Scan for the cell matching the given text and deliver its (X, Y) coordinate at center. 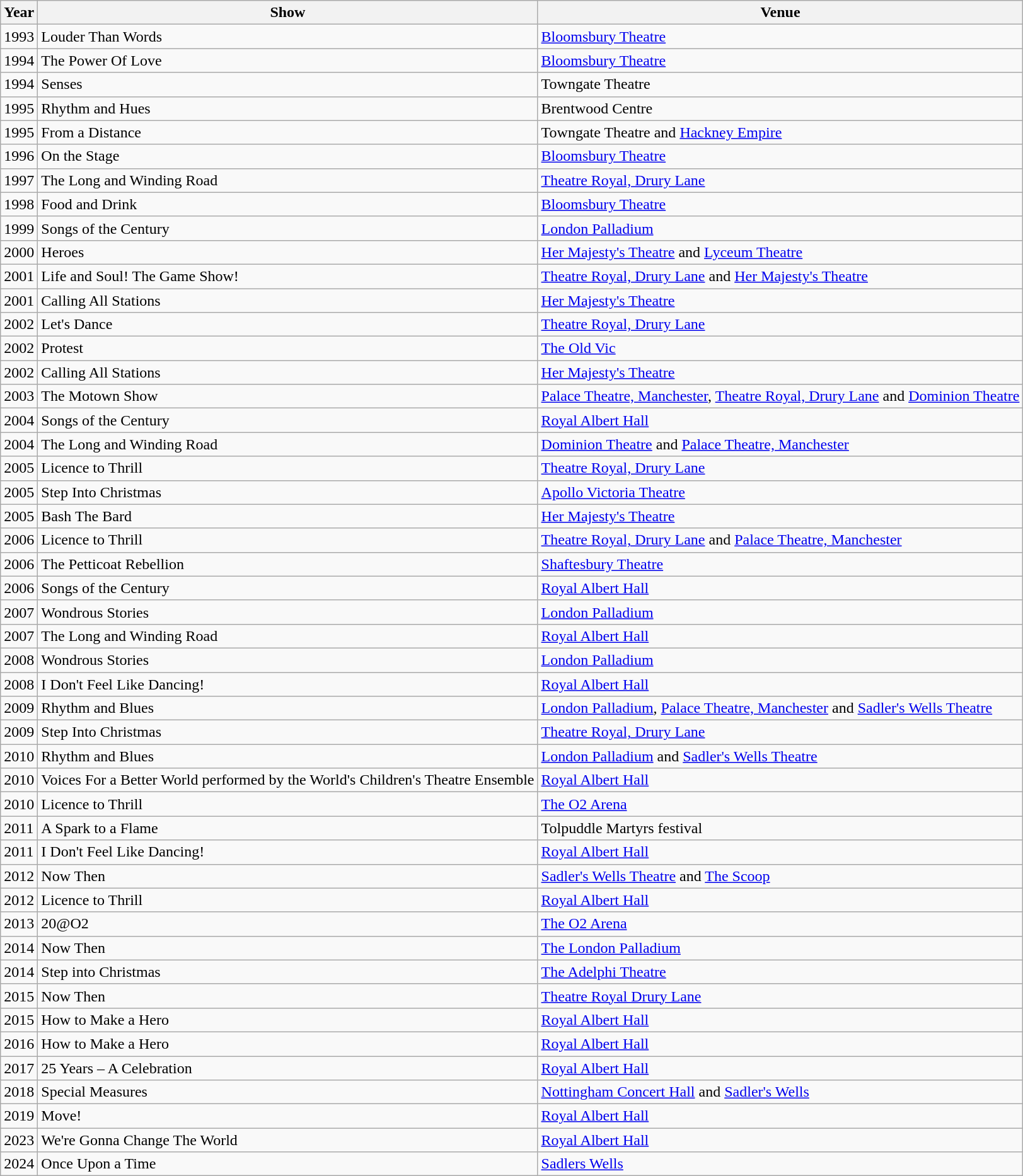
Palace Theatre, Manchester, Theatre Royal, Drury Lane and Dominion Theatre (780, 396)
2024 (19, 1164)
Food and Drink (287, 204)
2019 (19, 1116)
1999 (19, 228)
Protest (287, 349)
Step into Christmas (287, 972)
Shaftesbury Theatre (780, 564)
Year (19, 13)
The Power Of Love (287, 61)
Nottingham Concert Hall and Sadler's Wells (780, 1092)
2003 (19, 396)
Theatre Royal, Drury Lane and Palace Theatre, Manchester (780, 540)
Her Majesty's Theatre and Lyceum Theatre (780, 252)
2023 (19, 1140)
On the Stage (287, 156)
Louder Than Words (287, 37)
Towngate Theatre (780, 84)
Special Measures (287, 1092)
The London Palladium (780, 948)
The Motown Show (287, 396)
Apollo Victoria Theatre (780, 492)
2013 (19, 924)
2017 (19, 1068)
Once Upon a Time (287, 1164)
1998 (19, 204)
Towngate Theatre and Hackney Empire (780, 132)
Tolpuddle Martyrs festival (780, 828)
Theatre Royal Drury Lane (780, 996)
Move! (287, 1116)
1997 (19, 180)
We're Gonna Change The World (287, 1140)
2016 (19, 1044)
Sadler's Wells Theatre and The Scoop (780, 876)
The Petticoat Rebellion (287, 564)
Heroes (287, 252)
25 Years – A Celebration (287, 1068)
From a Distance (287, 132)
Show (287, 13)
London Palladium and Sadler's Wells Theatre (780, 756)
The Old Vic (780, 349)
London Palladium, Palace Theatre, Manchester and Sadler's Wells Theatre (780, 708)
Rhythm and Hues (287, 108)
Bash The Bard (287, 516)
2018 (19, 1092)
Life and Soul! The Game Show! (287, 276)
2000 (19, 252)
A Spark to a Flame (287, 828)
1996 (19, 156)
20@O2 (287, 924)
Dominion Theatre and Palace Theatre, Manchester (780, 444)
Sadlers Wells (780, 1164)
The Adelphi Theatre (780, 972)
Let's Dance (287, 325)
Venue (780, 13)
Theatre Royal, Drury Lane and Her Majesty's Theatre (780, 276)
Senses (287, 84)
Brentwood Centre (780, 108)
1993 (19, 37)
Voices For a Better World performed by the World's Children's Theatre Ensemble (287, 780)
